Extract the (X, Y) coordinate from the center of the cell holding the provided text.  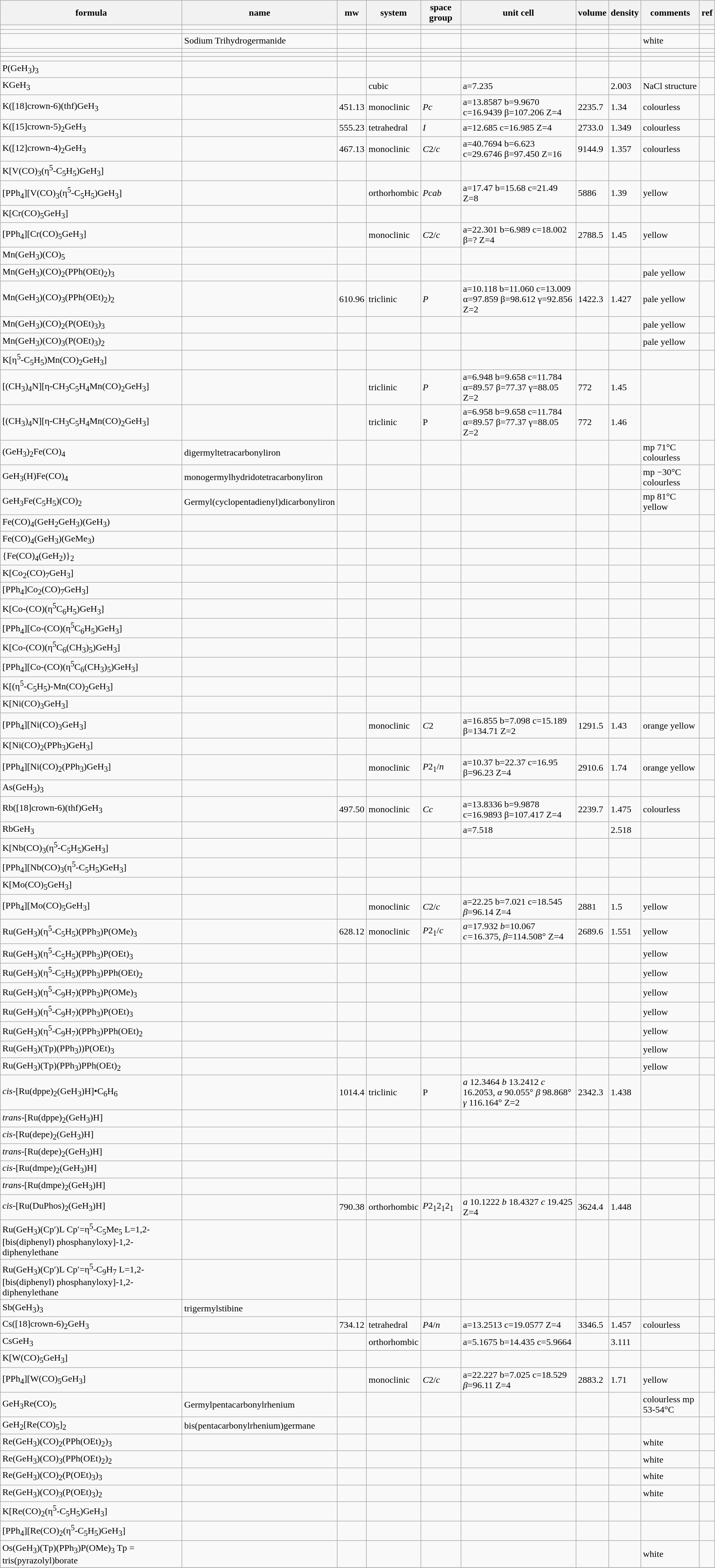
a=22.301 b=6.989 c=18.002 β=? Z=4 (519, 235)
a=10.37 b=22.37 c=16.95 β=96.23 Z=4 (519, 768)
K[η5-C5H5)Mn(CO)2GeH3] (91, 360)
a=7.235 (519, 86)
As(GeH3)3 (91, 788)
cis-[Ru(DuPhos)2(GeH3)H] (91, 1207)
trans-[Ru(dmpe)2(GeH3)H] (91, 1186)
mw (351, 13)
734.12 (351, 1325)
K([15]crown-5)2GeH3 (91, 128)
P(GeH3)3 (91, 69)
a=6.948 b=9.658 c=11.784 α=89.57 β=77.37 γ=88.05 Z=2 (519, 387)
a=22.227 b=7.025 c=18.529 β=96.11 Z=4 (519, 1380)
Sb(GeH3)3 (91, 1308)
Ru(GeH3)(Tp)(PPh3))P(OEt)3 (91, 1049)
Ru(GeH3)(η5-C9H7)(PPh3)P(OMe)3 (91, 993)
2881 (592, 907)
Sodium Trihydrogermanide (260, 41)
1.475 (625, 809)
Mn(GeH3)(CO)3(P(OEt)3)2 (91, 342)
a=10.118 b=11.060 c=13.009 α=97.859 β=98.612 γ=92.856 Z=2 (519, 299)
[PPh4][V(CO)3(η5-C5H5)GeH3] (91, 193)
name (260, 13)
2.003 (625, 86)
K[Re(CO)2(η5-C5H5)GeH3] (91, 1511)
K[Co-(CO)(η5C6H5)GeH3] (91, 609)
Re(GeH3)(CO)3(PPh(OEt)2)2 (91, 1459)
1.349 (625, 128)
Mn(GeH3)(CO)3(PPh(OEt)2)2 (91, 299)
a=6.958 b=9.658 c=11.784 α=89.57 β=77.37 γ=88.05 Z=2 (519, 422)
a=7.518 (519, 830)
[PPh4][W(CO)5GeH3] (91, 1380)
1.46 (625, 422)
Ru(GeH3)(η5-C9H7)(PPh3)PPh(OEt)2 (91, 1031)
GeH3(H)Fe(CO)4 (91, 477)
1.551 (625, 932)
trans-[Ru(dppe)2(GeH3)H] (91, 1119)
1.34 (625, 107)
K[Ni(CO)2(PPh3)GeH3] (91, 747)
Germyl(cyclopentadienyl)dicarbonyliron (260, 502)
628.12 (351, 932)
ref (707, 13)
a=12.685 c=16.985 Z=4 (519, 128)
a=13.8587 b=9.9670 c=16.9439 β=107.206 Z=4 (519, 107)
trigermylstibine (260, 1308)
K[Nb(CO)3(η5-C5H5)GeH3] (91, 849)
2239.7 (592, 809)
NaCl structure (670, 86)
1.74 (625, 768)
cubic (393, 86)
a=40.7694 b=6.623 c=29.6746 β=97.450 Z=16 (519, 149)
comments (670, 13)
1.39 (625, 193)
Germylpentacarbonylrhenium (260, 1405)
space group (441, 13)
K[V(CO)3(η5-C5H5)GeH3] (91, 171)
K[W(CO)5GeH3] (91, 1359)
K[Co-(CO)(η5C6(CH3)5)GeH3] (91, 648)
1.448 (625, 1207)
a=22.25 b=7.021 c=18.545 β=96.14 Z=4 (519, 907)
monogermylhydridotetracarbonyliron (260, 477)
P21/n (441, 768)
[PPh4][Co-(CO)(η5C6(CH3)5)GeH3] (91, 667)
colourless mp 53-54°C (670, 1405)
(GeH3)2Fe(CO)4 (91, 452)
2.518 (625, 830)
a=13.2513 c=19.0577 Z=4 (519, 1325)
I (441, 128)
Ru(GeH3)(Cp′)L Cp′=η5-C9H7 L=1,2-[bis(diphenyl) phosphanyloxy]-1,2-diphenylethane (91, 1279)
formula (91, 13)
Cs([18]crown-6)2GeH3 (91, 1325)
cis-[Ru(dmpe)2(GeH3)H] (91, 1169)
2910.6 (592, 768)
RbGeH3 (91, 830)
Fe(CO)4(GeH2GeH3)(GeH3) (91, 523)
Fe(CO)4(GeH3)(GeMe3) (91, 540)
1.438 (625, 1093)
density (625, 13)
a=5.1675 b=14.435 c=5.9664 (519, 1342)
1014.4 (351, 1093)
9144.9 (592, 149)
K([12]crown-4)2GeH3 (91, 149)
2733.0 (592, 128)
unit cell (519, 13)
555.23 (351, 128)
a=17.47 b=15.68 c=21.49 Z=8 (519, 193)
3.111 (625, 1342)
a=16.855 b=7.098 c=15.189 β=134.71 Z=2 (519, 726)
Ru(GeH3)(η5-C9H7)(PPh3)P(OEt)3 (91, 1012)
Mn(GeH3)(CO)5 (91, 256)
2342.3 (592, 1093)
system (393, 13)
GeH3Fe(C5H5)(CO)2 (91, 502)
790.38 (351, 1207)
[PPh4]Co2(CO)7GeH3] (91, 591)
Pc (441, 107)
497.50 (351, 809)
Os(GeH3)(Tp)(PPh3)P(OMe)3 Tp = tris(pyrazolyl)borate (91, 1554)
[PPh4][Ni(CO)3GeH3] (91, 726)
Mn(GeH3)(CO)2(P(OEt)3)3 (91, 325)
mp 71°C colourless (670, 452)
Ru(GeH3)(η5-C5H5)(PPh3)P(OEt)3 (91, 954)
2689.6 (592, 932)
Ru(GeH3)(η5-C5H5)(PPh3)PPh(OEt)2 (91, 973)
a 12.3464 b 13.2412 c 16.2053, α 90.055° β 98.868° γ 116.164° Z=2 (519, 1093)
1.457 (625, 1325)
1.43 (625, 726)
Re(GeH3)(CO)2(PPh(OEt)2)3 (91, 1442)
451.13 (351, 107)
467.13 (351, 149)
Cc (441, 809)
5886 (592, 193)
mp −30°C colourless (670, 477)
Ru(GeH3)(Tp)(PPh3)PPh(OEt)2 (91, 1066)
1.357 (625, 149)
[PPh4][Co-(CO)(η5C6H5)GeH3] (91, 629)
610.96 (351, 299)
[PPh4][Cr(CO)5GeH3] (91, 235)
K[(η5-C5H5)-Mn(CO)2GeH3] (91, 687)
Ru(GeH3)(η5-C5H5)(PPh3)P(OMe)3 (91, 932)
3624.4 (592, 1207)
1.5 (625, 907)
{Fe(CO)4(GeH2)}2 (91, 557)
P21/c (441, 932)
2883.2 (592, 1380)
GeH2[Re(CO)5]2 (91, 1426)
Re(GeH3)(CO)3(P(OEt)3)2 (91, 1493)
P4/n (441, 1325)
C2 (441, 726)
a=13.8336 b=9.9878 c=16.9893 β=107.417 Z=4 (519, 809)
Mn(GeH3)(CO)2(PPh(OEt)2)3 (91, 273)
mp 81°C yellow (670, 502)
Rb([18]crown-6)(thf)GeH3 (91, 809)
Re(GeH3)(CO)2(P(OEt)3)3 (91, 1476)
K([18]crown-6)(thf)GeH3 (91, 107)
KGeH3 (91, 86)
2788.5 (592, 235)
Ru(GeH3)(Cp′)L Cp′=η5-C5Me5 L=1,2-[bis(diphenyl) phosphanyloxy]-1,2-diphenylethane (91, 1240)
[PPh4][Ni(CO)2(PPh3)GeH3] (91, 768)
bis(pentacarbonylrhenium)germane (260, 1426)
a=17.932 b=10.067 c=16.375, β=114.508° Z=4 (519, 932)
1.427 (625, 299)
[PPh4][Mo(CO)5GeH3] (91, 907)
cis-[Ru(dppe)2(GeH3)H]•C6H6 (91, 1093)
[PPh4][Re(CO)2(η5-C5H5)GeH3] (91, 1531)
[PPh4][Nb(CO)3(η5-C5H5)GeH3] (91, 868)
K[Mo(CO)5GeH3] (91, 886)
a 10.1222 b 18.4327 c 19.425 Z=4 (519, 1207)
K[Co2(CO)7GeH3] (91, 574)
K[Ni(CO)3GeH3] (91, 705)
1291.5 (592, 726)
trans-[Ru(depe)2(GeH3)H] (91, 1152)
digermyltetracarbonyliron (260, 452)
3346.5 (592, 1325)
P212121 (441, 1207)
CsGeH3 (91, 1342)
K[Cr(CO)5GeH3] (91, 214)
Pcab (441, 193)
volume (592, 13)
2235.7 (592, 107)
1422.3 (592, 299)
GeH3Re(CO)5 (91, 1405)
1.71 (625, 1380)
cis-[Ru(depe)2(GeH3)H] (91, 1135)
